Return (X, Y) of the center of cell containing provided text 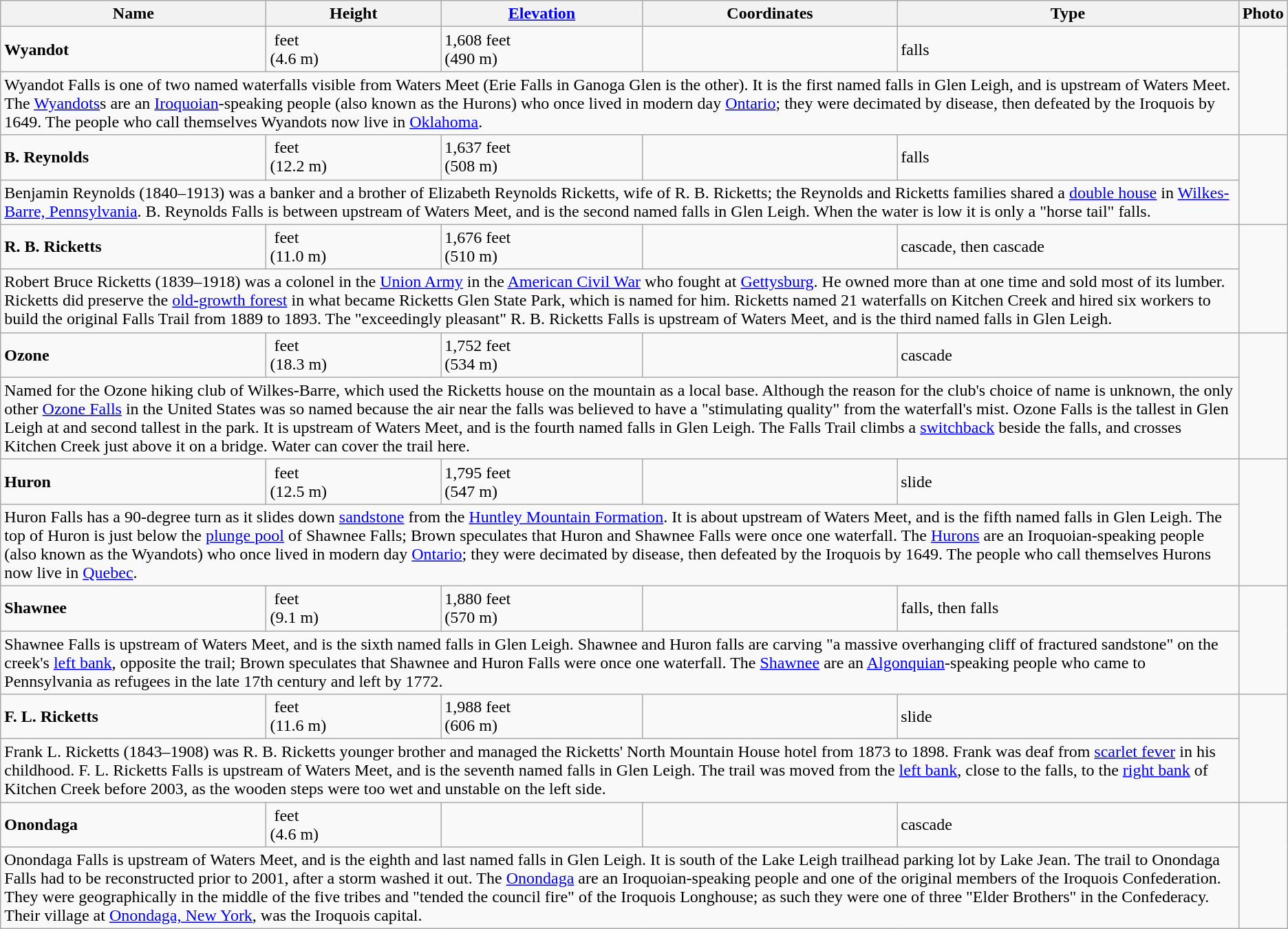
feet (11.0 m) (354, 246)
Wyandot (133, 50)
Onondaga (133, 824)
Huron (133, 482)
feet (11.6 m) (354, 717)
Name (133, 14)
Shawnee (133, 608)
B. Reynolds (133, 157)
Ozone (133, 355)
1,988 feet (606 m) (542, 717)
1,795 feet (547 m) (542, 482)
Type (1068, 14)
Height (354, 14)
1,676 feet (510 m) (542, 246)
Coordinates (769, 14)
Elevation (542, 14)
1,637 feet (508 m) (542, 157)
R. B. Ricketts (133, 246)
1,752 feet (534 m) (542, 355)
Photo (1263, 14)
F. L. Ricketts (133, 717)
feet (12.2 m) (354, 157)
1,608 feet (490 m) (542, 50)
feet (12.5 m) (354, 482)
cascade, then cascade (1068, 246)
feet (18.3 m) (354, 355)
feet (9.1 m) (354, 608)
falls, then falls (1068, 608)
1,880 feet (570 m) (542, 608)
